Determine the [X, Y] coordinate at the center of the cell enclosing the given text.  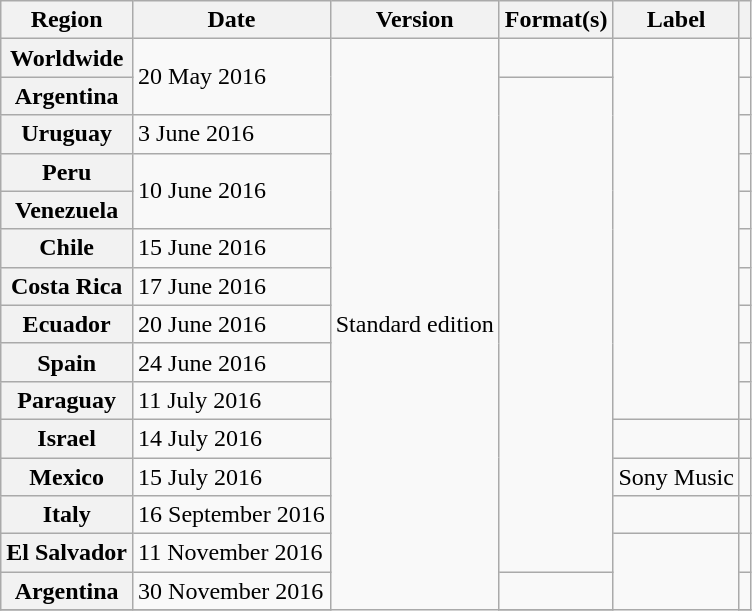
11 July 2016 [232, 400]
15 July 2016 [232, 477]
11 November 2016 [232, 553]
20 June 2016 [232, 324]
17 June 2016 [232, 286]
Spain [67, 362]
Worldwide [67, 58]
Venezuela [67, 210]
Israel [67, 438]
Date [232, 20]
30 November 2016 [232, 591]
Region [67, 20]
24 June 2016 [232, 362]
10 June 2016 [232, 191]
Uruguay [67, 134]
Paraguay [67, 400]
Ecuador [67, 324]
Sony Music [676, 477]
Label [676, 20]
16 September 2016 [232, 515]
20 May 2016 [232, 77]
15 June 2016 [232, 248]
Chile [67, 248]
Standard edition [414, 324]
14 July 2016 [232, 438]
Mexico [67, 477]
Version [414, 20]
Peru [67, 172]
Italy [67, 515]
Format(s) [556, 20]
El Salvador [67, 553]
3 June 2016 [232, 134]
Costa Rica [67, 286]
